Return (X, Y) of the center of cell containing provided text 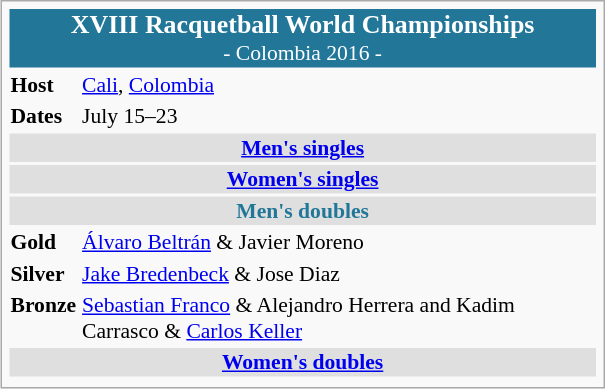
Host (44, 84)
Dates (44, 116)
Cali, Colombia (339, 84)
Silver (44, 273)
Jake Bredenbeck & Jose Diaz (339, 273)
Bronze (44, 318)
Gold (44, 242)
Men's doubles (302, 210)
Men's singles (302, 147)
Women's singles (302, 179)
Álvaro Beltrán & Javier Moreno (339, 242)
XVIII Racquetball World Championships- Colombia 2016 - (302, 38)
Sebastian Franco & Alejandro Herrera and Kadim Carrasco & Carlos Keller (339, 318)
July 15–23 (339, 116)
Women's doubles (302, 362)
